Identify which cell holds the provided text, then report its [X, Y] central coordinate. 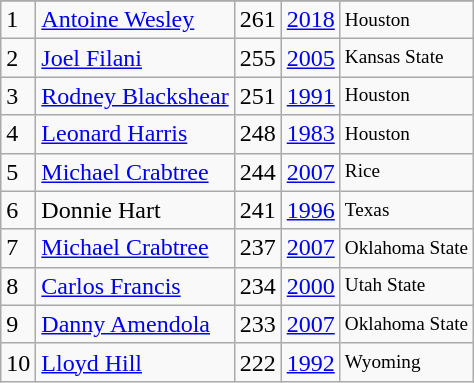
9 [18, 324]
Donnie Hart [135, 210]
1996 [310, 210]
Kansas State [406, 58]
4 [18, 134]
1991 [310, 96]
1 [18, 20]
Antoine Wesley [135, 20]
2018 [310, 20]
5 [18, 172]
233 [258, 324]
7 [18, 248]
Utah State [406, 286]
244 [258, 172]
Rice [406, 172]
2 [18, 58]
Joel Filani [135, 58]
255 [258, 58]
248 [258, 134]
Lloyd Hill [135, 362]
251 [258, 96]
10 [18, 362]
Rodney Blackshear [135, 96]
222 [258, 362]
6 [18, 210]
2000 [310, 286]
Texas [406, 210]
Leonard Harris [135, 134]
1992 [310, 362]
1983 [310, 134]
Wyoming [406, 362]
234 [258, 286]
Danny Amendola [135, 324]
2005 [310, 58]
Carlos Francis [135, 286]
3 [18, 96]
241 [258, 210]
237 [258, 248]
261 [258, 20]
8 [18, 286]
